Scan for the cell matching the given text and deliver its (x, y) coordinate at center. 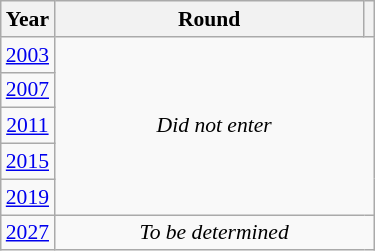
2027 (28, 233)
2019 (28, 197)
To be determined (214, 233)
2015 (28, 162)
2003 (28, 55)
Round (209, 19)
Did not enter (214, 126)
2007 (28, 90)
Year (28, 19)
2011 (28, 126)
